Locate the cell with the specified text and output its [x, y] center coordinate. 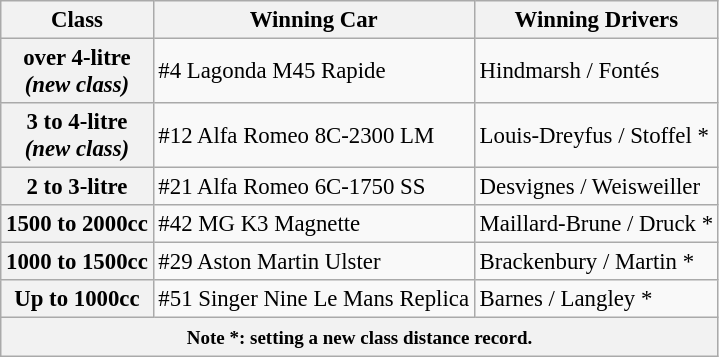
Up to 1000cc [77, 299]
#4 Lagonda M45 Rapide [314, 72]
2 to 3-litre [77, 187]
#21 Alfa Romeo 6C-1750 SS [314, 187]
Hindmarsh / Fontés [596, 72]
#42 MG K3 Magnette [314, 224]
Maillard-Brune / Druck * [596, 224]
#51 Singer Nine Le Mans Replica [314, 299]
Winning Drivers [596, 20]
Barnes / Langley * [596, 299]
#29 Aston Martin Ulster [314, 262]
Winning Car [314, 20]
3 to 4-litre(new class) [77, 136]
Louis-Dreyfus / Stoffel * [596, 136]
Note *: setting a new class distance record. [360, 337]
Class [77, 20]
Desvignes / Weisweiller [596, 187]
Brackenbury / Martin * [596, 262]
1000 to 1500cc [77, 262]
#12 Alfa Romeo 8C-2300 LM [314, 136]
1500 to 2000cc [77, 224]
over 4-litre(new class) [77, 72]
